Determine the (x, y) coordinate at the center of the cell enclosing the given text.  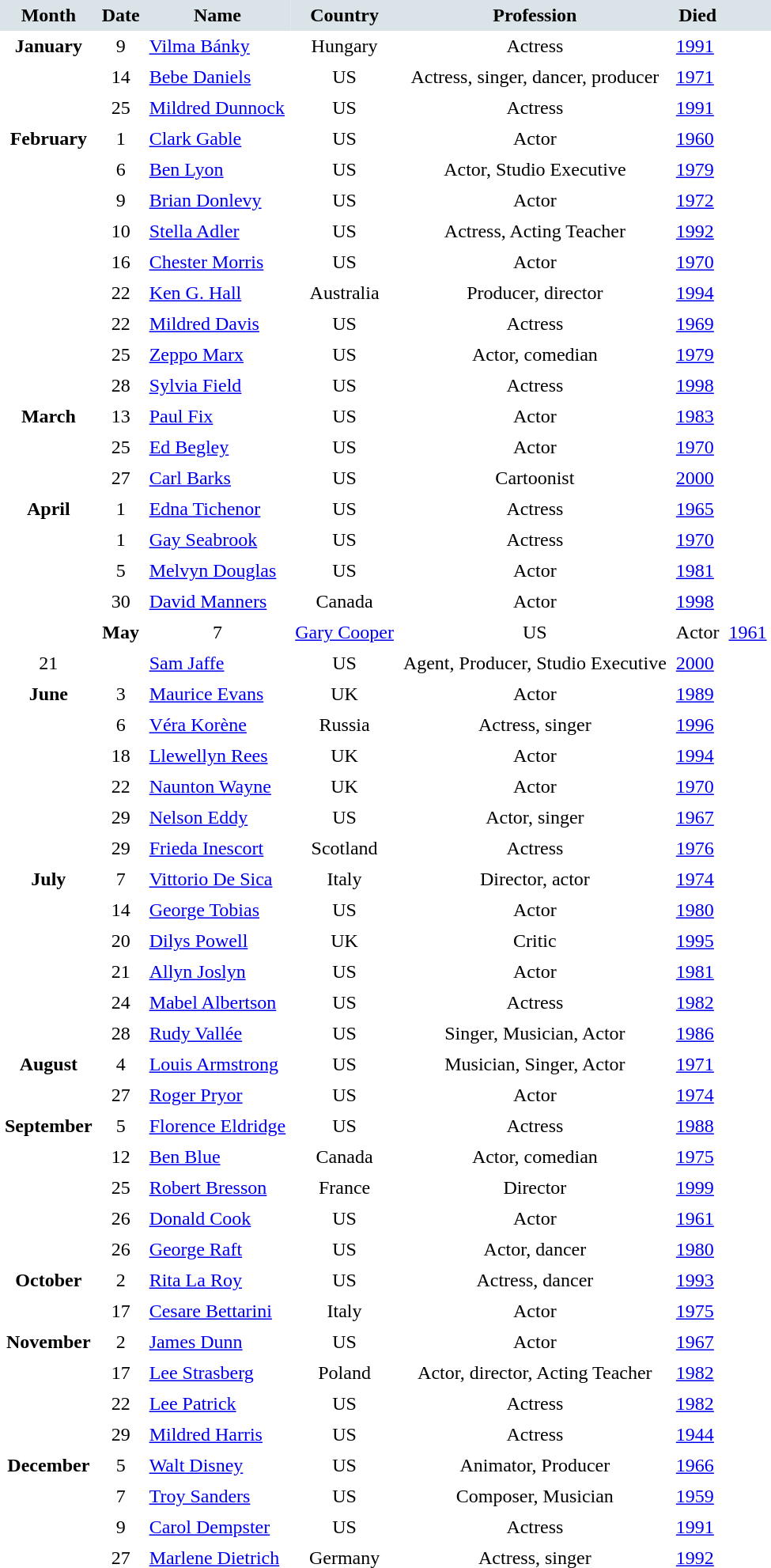
Zeppo Marx (218, 354)
Actress, singer (535, 725)
George Tobias (218, 910)
Musician, Singer, Actor (535, 1065)
Vilma Bánky (218, 46)
Rudy Vallée (218, 1033)
Sam Jaffe (218, 663)
Louis Armstrong (218, 1065)
Llewellyn Rees (218, 756)
Critic (535, 941)
James Dunn (218, 1342)
Actress, dancer (535, 1280)
March (49, 448)
Actress, singer, dancer, producer (535, 78)
Robert Bresson (218, 1188)
Paul Fix (218, 416)
Country (345, 16)
France (345, 1188)
Nelson Eddy (218, 818)
Actress, Acting Teacher (535, 231)
Mildred Harris (218, 1435)
Ben Lyon (218, 169)
13 (121, 416)
1959 (697, 1497)
Cesare Bettarini (218, 1312)
Sylvia Field (218, 386)
July (49, 956)
Lee Strasberg (218, 1373)
Melvyn Douglas (218, 571)
1983 (697, 416)
David Manners (218, 601)
November (49, 1388)
May (121, 648)
June (49, 771)
Allyn Joslyn (218, 971)
Chester Morris (218, 263)
Maurice Evans (218, 695)
24 (121, 1003)
Naunton Wayne (218, 786)
Cartoonist (535, 478)
Mildred Dunnock (218, 108)
10 (121, 231)
Date (121, 16)
Carol Dempster (218, 1527)
Frieda Inescort (218, 848)
October (49, 1296)
Véra Korène (218, 725)
Name (218, 16)
1989 (697, 695)
1996 (697, 725)
Brian Donlevy (218, 201)
Gay Seabrook (218, 540)
Russia (345, 725)
1965 (697, 509)
Singer, Musician, Actor (535, 1033)
Vittorio De Sica (218, 880)
Actor, singer (535, 818)
Agent, Producer, Studio Executive (535, 663)
1988 (697, 1127)
3 (121, 695)
Florence Eldridge (218, 1127)
September (49, 1188)
Profession (535, 16)
Gary Cooper (345, 633)
Edna Tichenor (218, 509)
1976 (697, 848)
February (49, 263)
Roger Pryor (218, 1095)
Month (49, 16)
Died (697, 16)
Mabel Albertson (218, 1003)
Producer, director (535, 293)
August (49, 1080)
1999 (697, 1188)
George Raft (218, 1250)
12 (121, 1157)
1992 (697, 231)
1993 (697, 1280)
16 (121, 263)
4 (121, 1065)
Ben Blue (218, 1157)
Actor, Studio Executive (535, 169)
Ed Begley (218, 448)
Lee Patrick (218, 1403)
30 (121, 601)
Stella Adler (218, 231)
Director (535, 1188)
1995 (697, 941)
1969 (697, 324)
Bebe Daniels (218, 78)
Ken G. Hall (218, 293)
1944 (697, 1435)
Animator, Producer (535, 1465)
Hungary (345, 46)
1966 (697, 1465)
1960 (697, 139)
Australia (345, 293)
18 (121, 756)
Dilys Powell (218, 941)
Composer, Musician (535, 1497)
Clark Gable (218, 139)
Mildred Davis (218, 324)
1986 (697, 1033)
April (49, 571)
January (49, 78)
Actor, director, Acting Teacher (535, 1373)
20 (121, 941)
Rita La Roy (218, 1280)
Troy Sanders (218, 1497)
Donald Cook (218, 1218)
Director, actor (535, 880)
Actor, dancer (535, 1250)
Poland (345, 1373)
Walt Disney (218, 1465)
Carl Barks (218, 478)
1961 (697, 1218)
Scotland (345, 848)
1972 (697, 201)
